Determine the (x, y) coordinate at the center of the cell enclosing the given text.  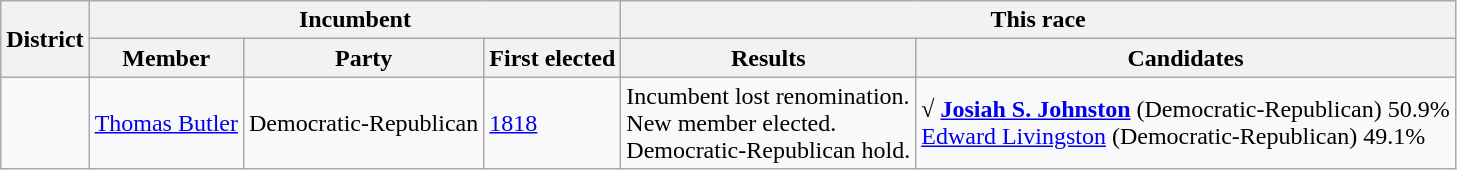
Party (363, 58)
√ Josiah S. Johnston (Democratic-Republican) 50.9%Edward Livingston (Democratic-Republican) 49.1% (1186, 123)
Candidates (1186, 58)
Thomas Butler (166, 123)
1818 (552, 123)
Results (768, 58)
Democratic-Republican (363, 123)
Incumbent lost renomination.New member elected.Democratic-Republican hold. (768, 123)
Incumbent (355, 20)
District (45, 39)
First elected (552, 58)
This race (1038, 20)
Member (166, 58)
